Scan for the cell matching the given text and deliver its [x, y] coordinate at center. 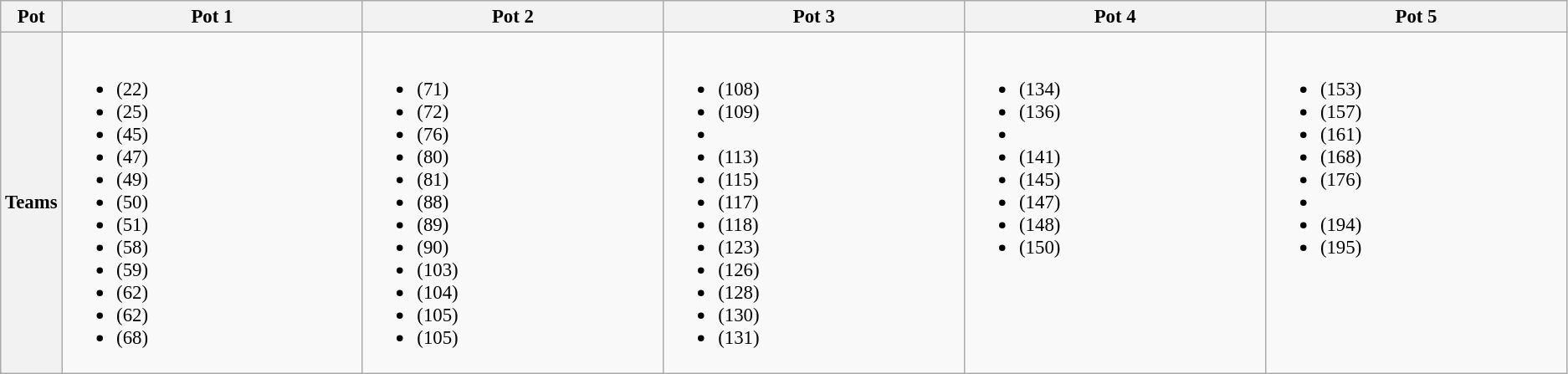
Pot 5 [1417, 17]
(134) (136) (141) (145) (147) (148) (150) [1115, 202]
(71) (72) (76) (80) (81) (88) (89) (90) (103) (104) (105) (105) [513, 202]
Pot 4 [1115, 17]
Teams [32, 202]
(153) (157) (161) (168) (176) (194) (195) [1417, 202]
(108) (109) (113) (115) (117) (118) (123) (126) (128) (130) (131) [814, 202]
Pot 3 [814, 17]
Pot [32, 17]
(22) (25) (45) (47) (49) (50) (51) (58) (59) (62) (62) (68) [213, 202]
Pot 1 [213, 17]
Pot 2 [513, 17]
